Provide the [X, Y] coordinate of the cell's center where the given text is located.  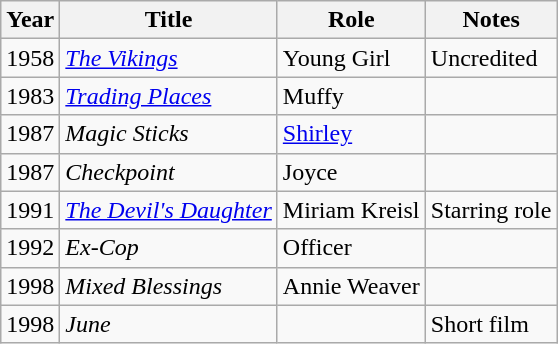
Joyce [351, 172]
Miriam Kreisl [351, 210]
Starring role [491, 210]
Title [169, 20]
Short film [491, 324]
Role [351, 20]
1991 [30, 210]
Year [30, 20]
Ex-Cop [169, 248]
Shirley [351, 134]
Mixed Blessings [169, 286]
The Vikings [169, 58]
Notes [491, 20]
Uncredited [491, 58]
Young Girl [351, 58]
1958 [30, 58]
Officer [351, 248]
Magic Sticks [169, 134]
The Devil's Daughter [169, 210]
June [169, 324]
Trading Places [169, 96]
Checkpoint [169, 172]
1983 [30, 96]
Annie Weaver [351, 286]
1992 [30, 248]
Muffy [351, 96]
